Extract the [X, Y] coordinate from the center of the cell holding the provided text.  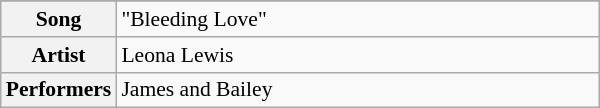
"Bleeding Love" [358, 19]
Performers [59, 90]
Leona Lewis [358, 55]
Artist [59, 55]
James and Bailey [358, 90]
Song [59, 19]
